Provide the (X, Y) coordinate of the cell's center where the given text is located.  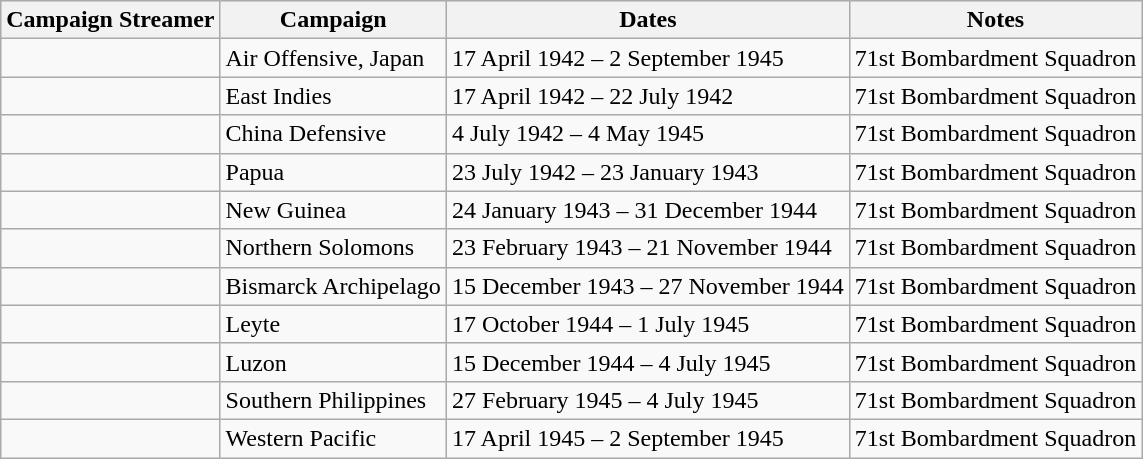
15 December 1943 – 27 November 1944 (648, 286)
23 February 1943 – 21 November 1944 (648, 248)
27 February 1945 – 4 July 1945 (648, 400)
24 January 1943 – 31 December 1944 (648, 210)
Campaign Streamer (110, 20)
Luzon (333, 362)
4 July 1942 – 4 May 1945 (648, 134)
17 April 1942 – 22 July 1942 (648, 96)
17 October 1944 – 1 July 1945 (648, 324)
East Indies (333, 96)
Dates (648, 20)
Campaign (333, 20)
Bismarck Archipelago (333, 286)
Leyte (333, 324)
New Guinea (333, 210)
17 April 1942 – 2 September 1945 (648, 58)
Southern Philippines (333, 400)
Western Pacific (333, 438)
Air Offensive, Japan (333, 58)
Papua (333, 172)
Notes (995, 20)
China Defensive (333, 134)
23 July 1942 – 23 January 1943 (648, 172)
Northern Solomons (333, 248)
15 December 1944 – 4 July 1945 (648, 362)
17 April 1945 – 2 September 1945 (648, 438)
